Capture the cell that displays the provided text and extract its [X, Y] central coordinate. 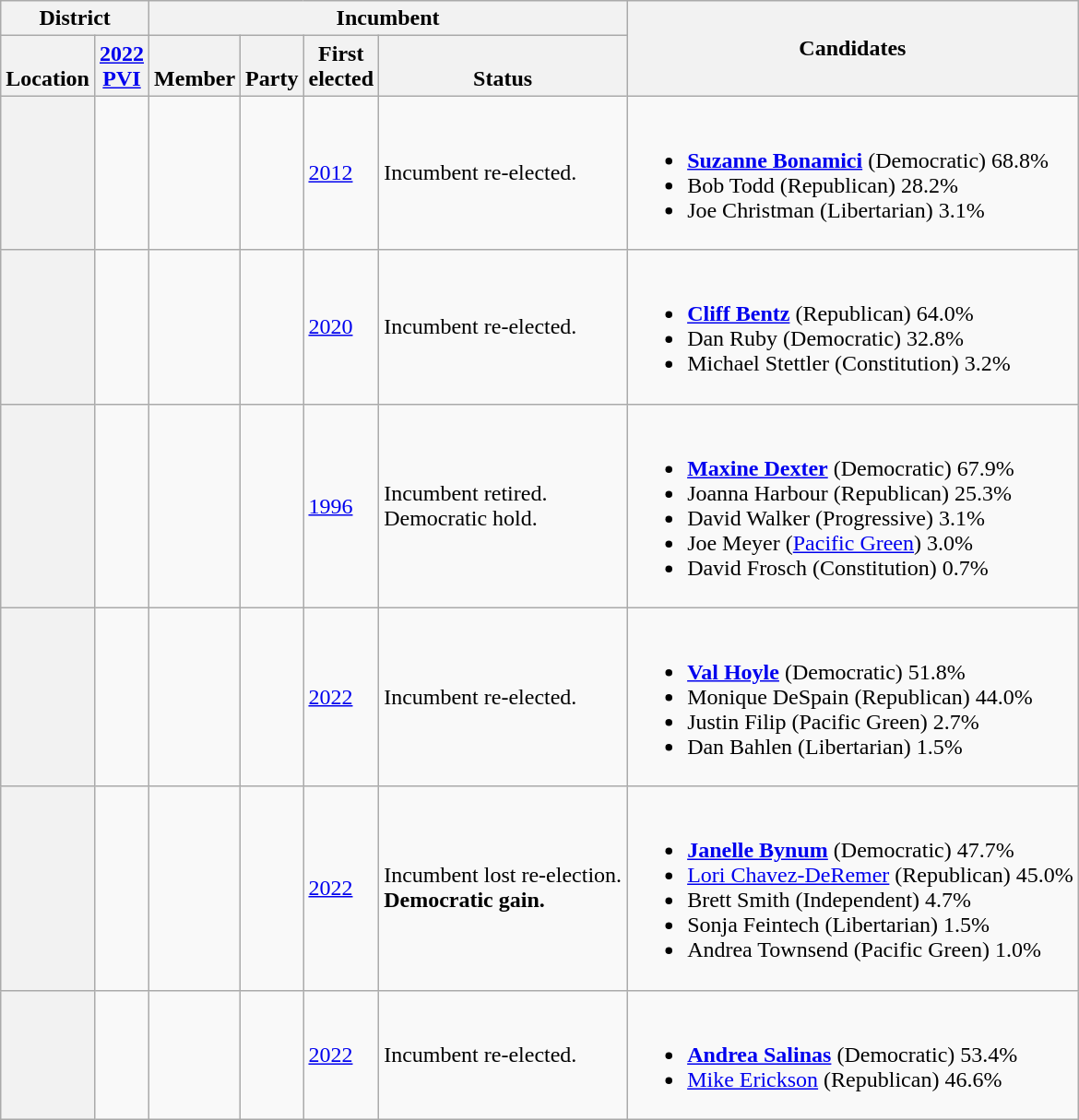
Cliff Bentz (Republican) 64.0%Dan Ruby (Democratic) 32.8%Michael Stettler (Constitution) 3.2% [853, 326]
2022PVI [122, 66]
Party [272, 66]
Firstelected [341, 66]
Location [48, 66]
Incumbent [388, 18]
Incumbent lost re-election.Democratic gain. [504, 889]
2012 [341, 173]
Andrea Salinas (Democratic) 53.4%Mike Erickson (Republican) 46.6% [853, 1055]
District [76, 18]
1996 [341, 505]
2020 [341, 326]
Member [196, 66]
Status [504, 66]
Candidates [853, 48]
Val Hoyle (Democratic) 51.8%Monique DeSpain (Republican) 44.0%Justin Filip (Pacific Green) 2.7%Dan Bahlen (Libertarian) 1.5% [853, 697]
Suzanne Bonamici (Democratic) 68.8%Bob Todd (Republican) 28.2%Joe Christman (Libertarian) 3.1% [853, 173]
Incumbent retired.Democratic hold. [504, 505]
